Pinpoint the cell where the given text exists, returning its [X, Y] midpoint coordinate. 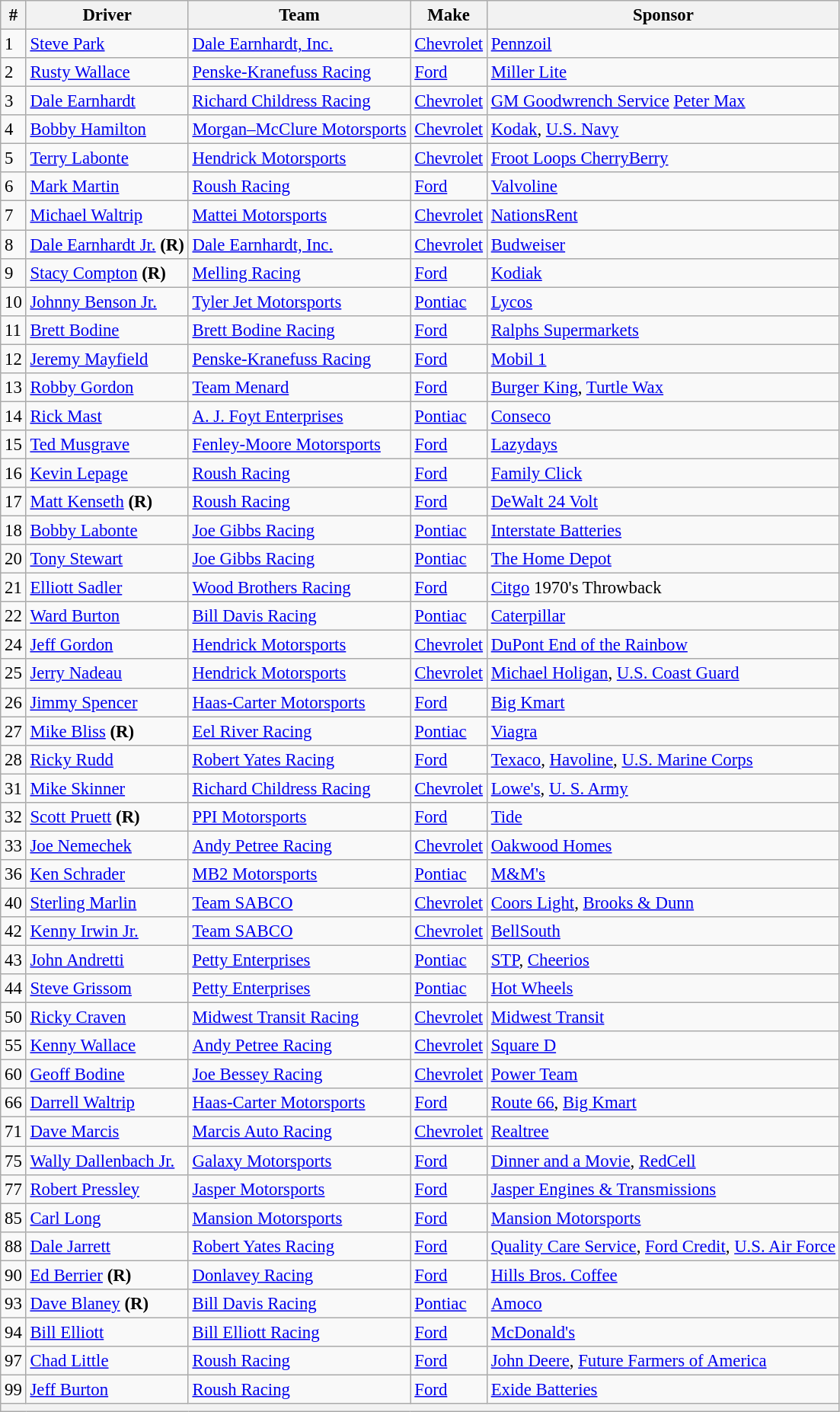
22 [14, 616]
Froot Loops CherryBerry [663, 158]
Wally Dallenbach Jr. [107, 1161]
25 [14, 674]
12 [14, 359]
DuPont End of the Rainbow [663, 645]
Darrell Waltrip [107, 1104]
97 [14, 1361]
Jimmy Spencer [107, 702]
Dave Marcis [107, 1132]
94 [14, 1332]
26 [14, 702]
Oakwood Homes [663, 845]
Ward Burton [107, 616]
28 [14, 759]
Midwest Transit Racing [299, 1017]
Coors Light, Brooks & Dunn [663, 902]
55 [14, 1046]
Terry Labonte [107, 158]
Elliott Sadler [107, 588]
66 [14, 1104]
Lazydays [663, 445]
Donlavey Racing [299, 1275]
Citgo 1970's Throwback [663, 588]
A. J. Foyt Enterprises [299, 416]
Carl Long [107, 1218]
60 [14, 1075]
Kevin Lepage [107, 473]
Ricky Craven [107, 1017]
Dale Earnhardt [107, 101]
20 [14, 559]
Mike Bliss (R) [107, 731]
Galaxy Motorsports [299, 1161]
Lowe's, U. S. Army [663, 788]
John Andretti [107, 960]
Kodiak [663, 273]
50 [14, 1017]
90 [14, 1275]
Kenny Irwin Jr. [107, 931]
Burger King, Turtle Wax [663, 388]
PPI Motorsports [299, 817]
Brett Bodine [107, 330]
75 [14, 1161]
Pennzoil [663, 44]
Robby Gordon [107, 388]
Viagra [663, 731]
Texaco, Havoline, U.S. Marine Corps [663, 759]
44 [14, 989]
Amoco [663, 1304]
Hot Wheels [663, 989]
Robert Pressley [107, 1189]
27 [14, 731]
Make [449, 15]
8 [14, 244]
BellSouth [663, 931]
GM Goodwrench Service Peter Max [663, 101]
18 [14, 531]
Driver [107, 15]
Team [299, 15]
1 [14, 44]
3 [14, 101]
Caterpillar [663, 616]
93 [14, 1304]
21 [14, 588]
Dale Earnhardt Jr. (R) [107, 244]
Chad Little [107, 1361]
Valvoline [663, 187]
Midwest Transit [663, 1017]
Bill Elliott Racing [299, 1332]
# [14, 15]
9 [14, 273]
10 [14, 302]
Exide Batteries [663, 1389]
Marcis Auto Racing [299, 1132]
Lycos [663, 302]
40 [14, 902]
Conseco [663, 416]
Quality Care Service, Ford Credit, U.S. Air Force [663, 1246]
Jeremy Mayfield [107, 359]
Interstate Batteries [663, 531]
31 [14, 788]
Morgan–McClure Motorsports [299, 129]
Fenley-Moore Motorsports [299, 445]
Bobby Hamilton [107, 129]
Mark Martin [107, 187]
Michael Waltrip [107, 216]
11 [14, 330]
Jasper Engines & Transmissions [663, 1189]
24 [14, 645]
Steve Park [107, 44]
Tide [663, 817]
Team Menard [299, 388]
Joe Nemechek [107, 845]
71 [14, 1132]
17 [14, 502]
Sterling Marlin [107, 902]
Geoff Bodine [107, 1075]
Mattei Motorsports [299, 216]
Kodak, U.S. Navy [663, 129]
15 [14, 445]
The Home Depot [663, 559]
Stacy Compton (R) [107, 273]
Jasper Motorsports [299, 1189]
Ted Musgrave [107, 445]
Big Kmart [663, 702]
Bill Elliott [107, 1332]
32 [14, 817]
Rick Mast [107, 416]
Ralphs Supermarkets [663, 330]
Brett Bodine Racing [299, 330]
Melling Racing [299, 273]
Route 66, Big Kmart [663, 1104]
16 [14, 473]
Jeff Gordon [107, 645]
Johnny Benson Jr. [107, 302]
Bobby Labonte [107, 531]
Dale Jarrett [107, 1246]
Eel River Racing [299, 731]
Miller Lite [663, 72]
Sponsor [663, 15]
Steve Grissom [107, 989]
Dave Blaney (R) [107, 1304]
Realtree [663, 1132]
Rusty Wallace [107, 72]
Ricky Rudd [107, 759]
43 [14, 960]
Kenny Wallace [107, 1046]
42 [14, 931]
Square D [663, 1046]
Hills Bros. Coffee [663, 1275]
Budweiser [663, 244]
Family Click [663, 473]
6 [14, 187]
NationsRent [663, 216]
13 [14, 388]
Jeff Burton [107, 1389]
Tyler Jet Motorsports [299, 302]
Power Team [663, 1075]
36 [14, 874]
Michael Holigan, U.S. Coast Guard [663, 674]
Dinner and a Movie, RedCell [663, 1161]
McDonald's [663, 1332]
Matt Kenseth (R) [107, 502]
99 [14, 1389]
85 [14, 1218]
77 [14, 1189]
88 [14, 1246]
33 [14, 845]
7 [14, 216]
MB2 Motorsports [299, 874]
DeWalt 24 Volt [663, 502]
Ed Berrier (R) [107, 1275]
4 [14, 129]
5 [14, 158]
John Deere, Future Farmers of America [663, 1361]
Mike Skinner [107, 788]
Joe Bessey Racing [299, 1075]
STP, Cheerios [663, 960]
Wood Brothers Racing [299, 588]
14 [14, 416]
M&M's [663, 874]
Scott Pruett (R) [107, 817]
Ken Schrader [107, 874]
Tony Stewart [107, 559]
Jerry Nadeau [107, 674]
Mobil 1 [663, 359]
2 [14, 72]
